Output the [x, y] coordinate of the center of the cell containing the given text.  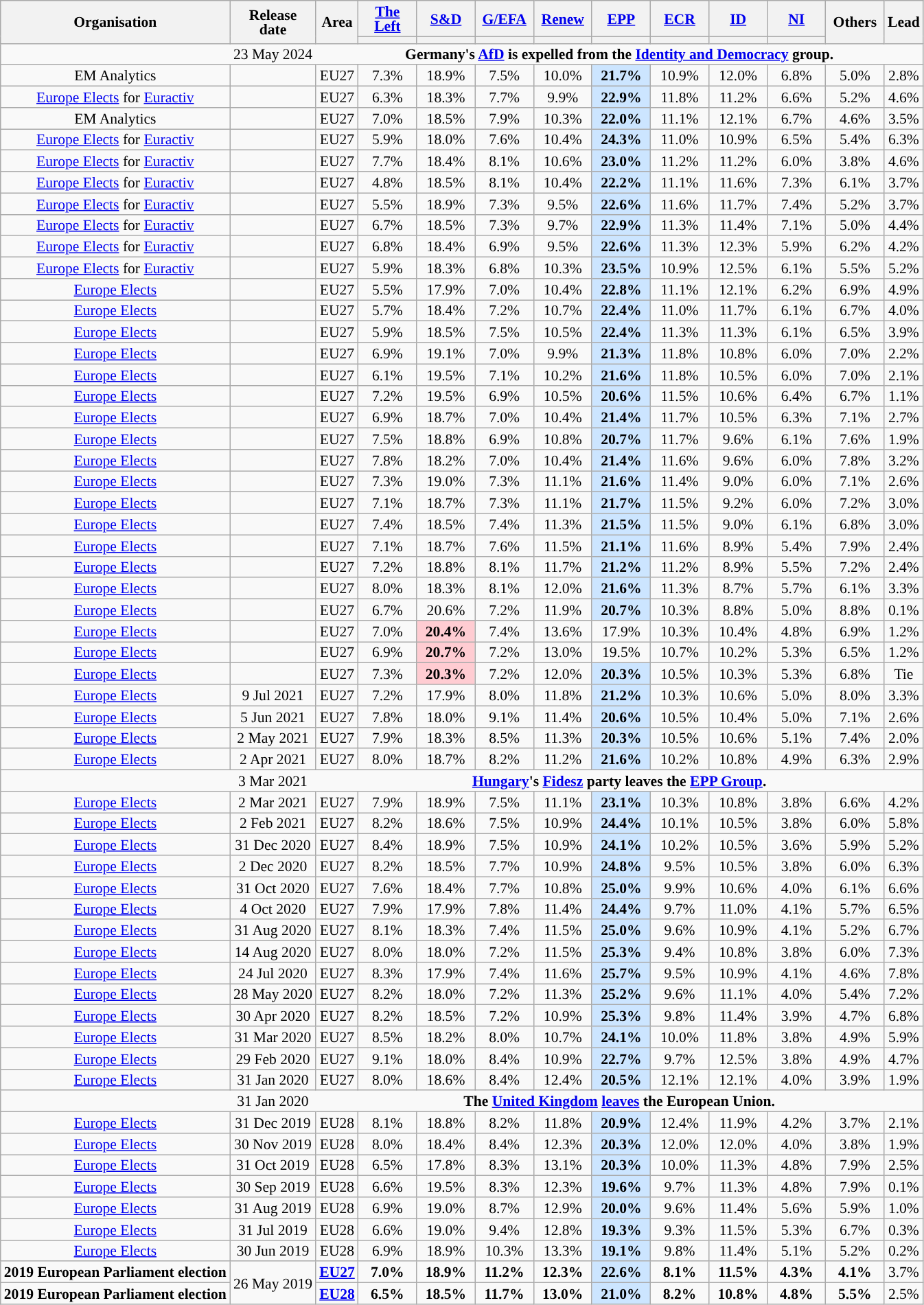
2 Dec 2020 [273, 866]
2 Mar 2021 [273, 802]
2.0% [903, 737]
30 Nov 2019 [273, 1144]
30 Apr 2020 [273, 1016]
Germany's AfD is expelled from the Identity and Democracy group. [619, 54]
3 Mar 2021 [273, 781]
ECR [680, 19]
2.2% [903, 353]
20.9% [621, 1123]
4.3% [796, 1273]
23.1% [621, 802]
25.7% [621, 973]
31 Jul 2019 [273, 1229]
4.4% [903, 225]
1.0% [903, 1208]
13.6% [563, 632]
Area [337, 22]
31 Oct 2020 [273, 887]
21.1% [621, 545]
Renew [563, 19]
3.2% [903, 460]
The Left [387, 19]
S&D [446, 19]
10.1% [680, 824]
Organisation [115, 22]
2.8% [903, 76]
Releasedate [273, 22]
24 Jul 2020 [273, 973]
23.0% [621, 161]
9 Jul 2021 [273, 695]
17.8% [446, 1166]
19.6% [621, 1186]
0.2% [903, 1251]
31 Oct 2019 [273, 1166]
9.2% [739, 503]
2 Feb 2021 [273, 824]
19.3% [621, 1229]
Lead [903, 22]
21.3% [621, 353]
21.0% [621, 1293]
29 Feb 2020 [273, 1059]
The United Kingdom leaves the European Union. [619, 1101]
22.7% [621, 1059]
2 May 2021 [273, 737]
21.5% [621, 524]
Others [855, 22]
5.8% [903, 824]
EPP [621, 19]
5.6% [796, 1208]
5 Jun 2021 [273, 717]
ID [739, 19]
22.2% [621, 183]
14 Aug 2020 [273, 951]
Tie [903, 674]
Hungary's Fidesz party leaves the EPP Group. [619, 781]
22.0% [621, 118]
3.5% [903, 118]
12.8% [563, 1229]
31 Dec 2020 [273, 844]
2.9% [903, 759]
G/EFA [504, 19]
22.8% [621, 290]
23 May 2024 [273, 54]
28 May 2020 [273, 994]
6.4% [796, 395]
25.2% [621, 994]
31 Aug 2020 [273, 931]
20.5% [621, 1079]
31 Mar 2020 [273, 1037]
1.1% [903, 395]
24.3% [621, 140]
30 Jun 2019 [273, 1251]
31 Aug 2019 [273, 1208]
4 Oct 2020 [273, 909]
20.4% [446, 632]
2.7% [903, 417]
31 Dec 2019 [273, 1123]
24.8% [621, 866]
23.5% [621, 268]
12.9% [563, 1208]
2 Apr 2021 [273, 759]
NI [796, 19]
13.3% [563, 1251]
3.6% [796, 844]
20.0% [621, 1208]
26 May 2019 [273, 1283]
0.3% [903, 1229]
13.1% [563, 1166]
9.3% [680, 1229]
30 Sep 2019 [273, 1186]
